Provide the (x, y) coordinate of the cell's center where the given text is located.  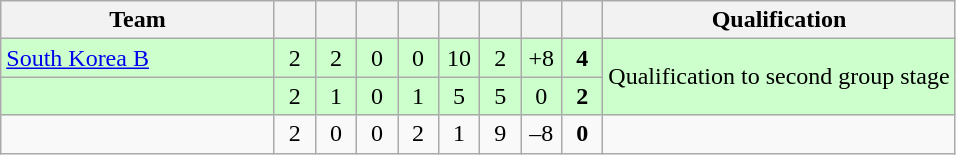
–8 (542, 134)
South Korea B (138, 58)
4 (582, 58)
Team (138, 20)
+8 (542, 58)
10 (460, 58)
Qualification to second group stage (779, 77)
Qualification (779, 20)
9 (500, 134)
